Find where the given text appears and provide that cell's center as (X, Y) coordinate. 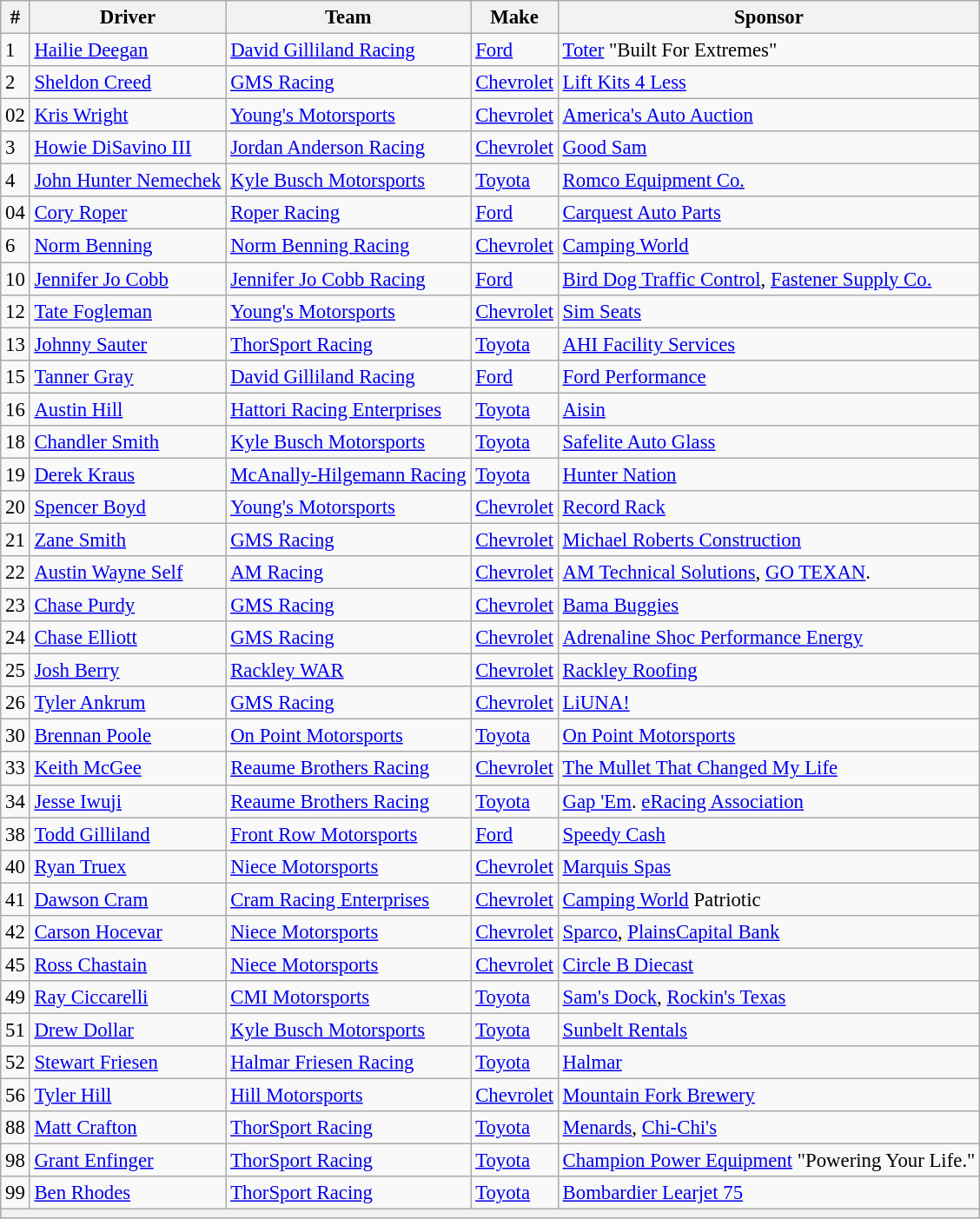
33 (16, 769)
Menards, Chi-Chi's (768, 1128)
Chase Elliott (128, 638)
Roper Racing (348, 213)
Drew Dollar (128, 1030)
34 (16, 801)
Make (514, 17)
Johnny Sauter (128, 344)
Mountain Fork Brewery (768, 1096)
40 (16, 866)
Hailie Deegan (128, 50)
Todd Gilliland (128, 834)
Tate Fogleman (128, 311)
Circle B Diecast (768, 964)
Norm Benning Racing (348, 246)
3 (16, 148)
Sam's Dock, Rockin's Texas (768, 997)
Michael Roberts Construction (768, 540)
18 (16, 442)
Sparco, PlainsCapital Bank (768, 932)
Bama Buggies (768, 606)
21 (16, 540)
Camping World Patriotic (768, 899)
Hattori Racing Enterprises (348, 409)
22 (16, 573)
AM Racing (348, 573)
49 (16, 997)
15 (16, 376)
Chandler Smith (128, 442)
AM Technical Solutions, GO TEXAN. (768, 573)
Brennan Poole (128, 736)
Speedy Cash (768, 834)
10 (16, 279)
Howie DiSavino III (128, 148)
Ben Rhodes (128, 1193)
Sponsor (768, 17)
Sim Seats (768, 311)
Ryan Truex (128, 866)
Hunter Nation (768, 474)
Norm Benning (128, 246)
Jennifer Jo Cobb (128, 279)
88 (16, 1128)
Camping World (768, 246)
1 (16, 50)
38 (16, 834)
Tyler Hill (128, 1096)
56 (16, 1096)
41 (16, 899)
Gap 'Em. eRacing Association (768, 801)
Sheldon Creed (128, 83)
Safelite Auto Glass (768, 442)
19 (16, 474)
Rackley Roofing (768, 671)
AHI Facility Services (768, 344)
Ross Chastain (128, 964)
CMI Motorsports (348, 997)
Romco Equipment Co. (768, 181)
26 (16, 703)
Spencer Boyd (128, 507)
45 (16, 964)
# (16, 17)
Cory Roper (128, 213)
23 (16, 606)
Austin Wayne Self (128, 573)
Kris Wright (128, 116)
Rackley WAR (348, 671)
6 (16, 246)
Grant Enfinger (128, 1161)
20 (16, 507)
Matt Crafton (128, 1128)
The Mullet That Changed My Life (768, 769)
Marquis Spas (768, 866)
4 (16, 181)
Josh Berry (128, 671)
Toter "Built For Extremes" (768, 50)
Ford Performance (768, 376)
LiUNA! (768, 703)
25 (16, 671)
Team (348, 17)
Ray Ciccarelli (128, 997)
Lift Kits 4 Less (768, 83)
99 (16, 1193)
51 (16, 1030)
Cram Racing Enterprises (348, 899)
Zane Smith (128, 540)
America's Auto Auction (768, 116)
Good Sam (768, 148)
Hill Motorsports (348, 1096)
Jordan Anderson Racing (348, 148)
Bombardier Learjet 75 (768, 1193)
Dawson Cram (128, 899)
Tyler Ankrum (128, 703)
Carquest Auto Parts (768, 213)
Carson Hocevar (128, 932)
Stewart Friesen (128, 1063)
98 (16, 1161)
Austin Hill (128, 409)
Keith McGee (128, 769)
Driver (128, 17)
Record Rack (768, 507)
2 (16, 83)
Jennifer Jo Cobb Racing (348, 279)
Front Row Motorsports (348, 834)
02 (16, 116)
12 (16, 311)
Halmar (768, 1063)
Halmar Friesen Racing (348, 1063)
42 (16, 932)
52 (16, 1063)
John Hunter Nemechek (128, 181)
Bird Dog Traffic Control, Fastener Supply Co. (768, 279)
Aisin (768, 409)
Derek Kraus (128, 474)
24 (16, 638)
30 (16, 736)
16 (16, 409)
Jesse Iwuji (128, 801)
Adrenaline Shoc Performance Energy (768, 638)
Chase Purdy (128, 606)
Champion Power Equipment "Powering Your Life." (768, 1161)
Sunbelt Rentals (768, 1030)
04 (16, 213)
McAnally-Hilgemann Racing (348, 474)
Tanner Gray (128, 376)
13 (16, 344)
